Extract the (x, y) coordinate from the center of the cell holding the provided text.  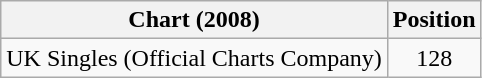
128 (434, 58)
UK Singles (Official Charts Company) (194, 58)
Chart (2008) (194, 20)
Position (434, 20)
